Search for the cell housing the specified text and yield its [X, Y] center coordinate. 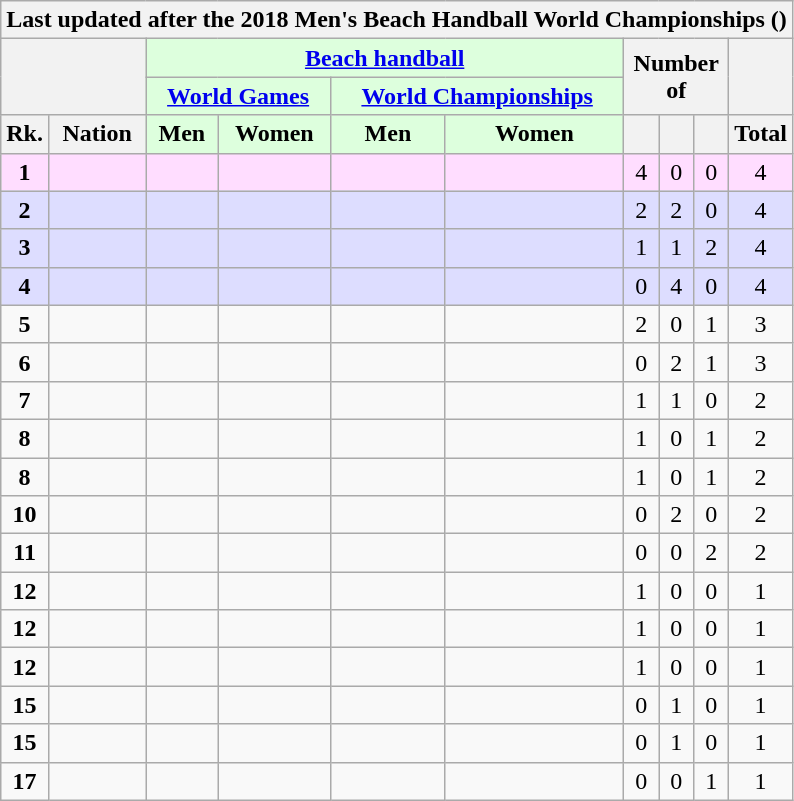
Nation [96, 134]
Beach handball [385, 58]
Last updated after the 2018 Men's Beach Handball World Championships () [397, 20]
7 [25, 400]
World Championships [478, 96]
5 [25, 324]
World Games [238, 96]
17 [25, 781]
Rk. [25, 134]
6 [25, 362]
Total [761, 134]
10 [25, 515]
11 [25, 553]
Number of [676, 77]
